Return the [X, Y] coordinate for the center point of the cell that contains the specified text.  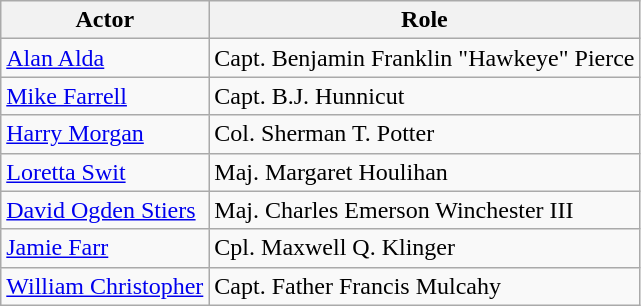
Actor [105, 20]
Role [424, 20]
Harry Morgan [105, 134]
Capt. Father Francis Mulcahy [424, 286]
Maj. Charles Emerson Winchester III [424, 210]
Capt. B.J. Hunnicut [424, 96]
Mike Farrell [105, 96]
Capt. Benjamin Franklin "Hawkeye" Pierce [424, 58]
Alan Alda [105, 58]
William Christopher [105, 286]
Cpl. Maxwell Q. Klinger [424, 248]
Col. Sherman T. Potter [424, 134]
Jamie Farr [105, 248]
David Ogden Stiers [105, 210]
Loretta Swit [105, 172]
Maj. Margaret Houlihan [424, 172]
